Search for the cell housing the specified text and yield its (X, Y) center coordinate. 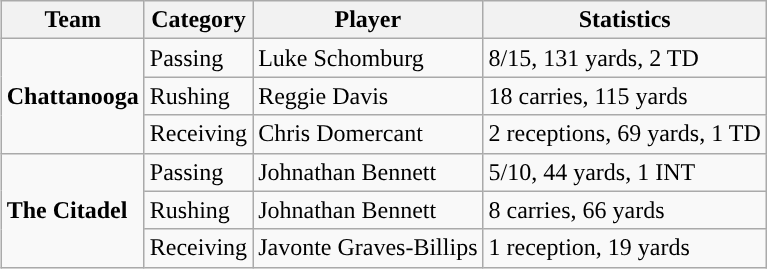
The Citadel (72, 210)
1 reception, 19 yards (624, 248)
5/10, 44 yards, 1 INT (624, 172)
8 carries, 66 yards (624, 210)
Statistics (624, 20)
Player (368, 20)
18 carries, 115 yards (624, 96)
Reggie Davis (368, 96)
Team (72, 20)
Luke Schomburg (368, 58)
Category (198, 20)
Javonte Graves-Billips (368, 248)
Chris Domercant (368, 134)
Chattanooga (72, 96)
8/15, 131 yards, 2 TD (624, 58)
2 receptions, 69 yards, 1 TD (624, 134)
